Provide the (x, y) coordinate of the cell's center where the given text is located.  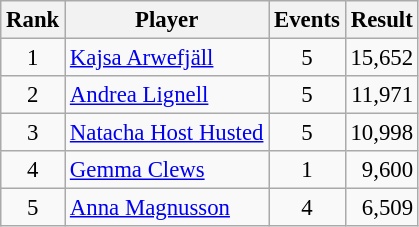
2 (33, 95)
Rank (33, 20)
Gemma Clews (167, 170)
Result (382, 20)
10,998 (382, 133)
Events (307, 20)
Anna Magnusson (167, 208)
Natacha Host Husted (167, 133)
Andrea Lignell (167, 95)
6,509 (382, 208)
11,971 (382, 95)
Player (167, 20)
Kajsa Arwefjäll (167, 58)
3 (33, 133)
9,600 (382, 170)
15,652 (382, 58)
